Return the [X, Y] coordinate for the center point of the cell that contains the specified text.  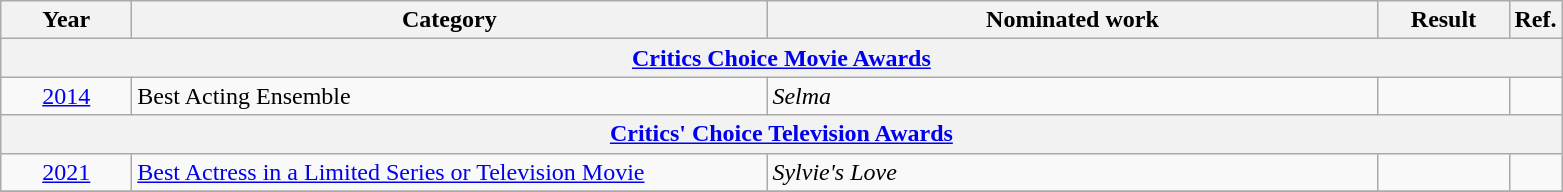
Result [1444, 20]
Best Acting Ensemble [450, 96]
Best Actress in a Limited Series or Television Movie [450, 172]
Ref. [1536, 20]
Nominated work [1072, 20]
Sylvie's Love [1072, 172]
Category [450, 20]
2021 [66, 172]
Selma [1072, 96]
Year [66, 20]
2014 [66, 96]
Critics' Choice Television Awards [782, 134]
Critics Choice Movie Awards [782, 58]
